Detect which cell encompasses the target text, then output its [X, Y] center coordinate. 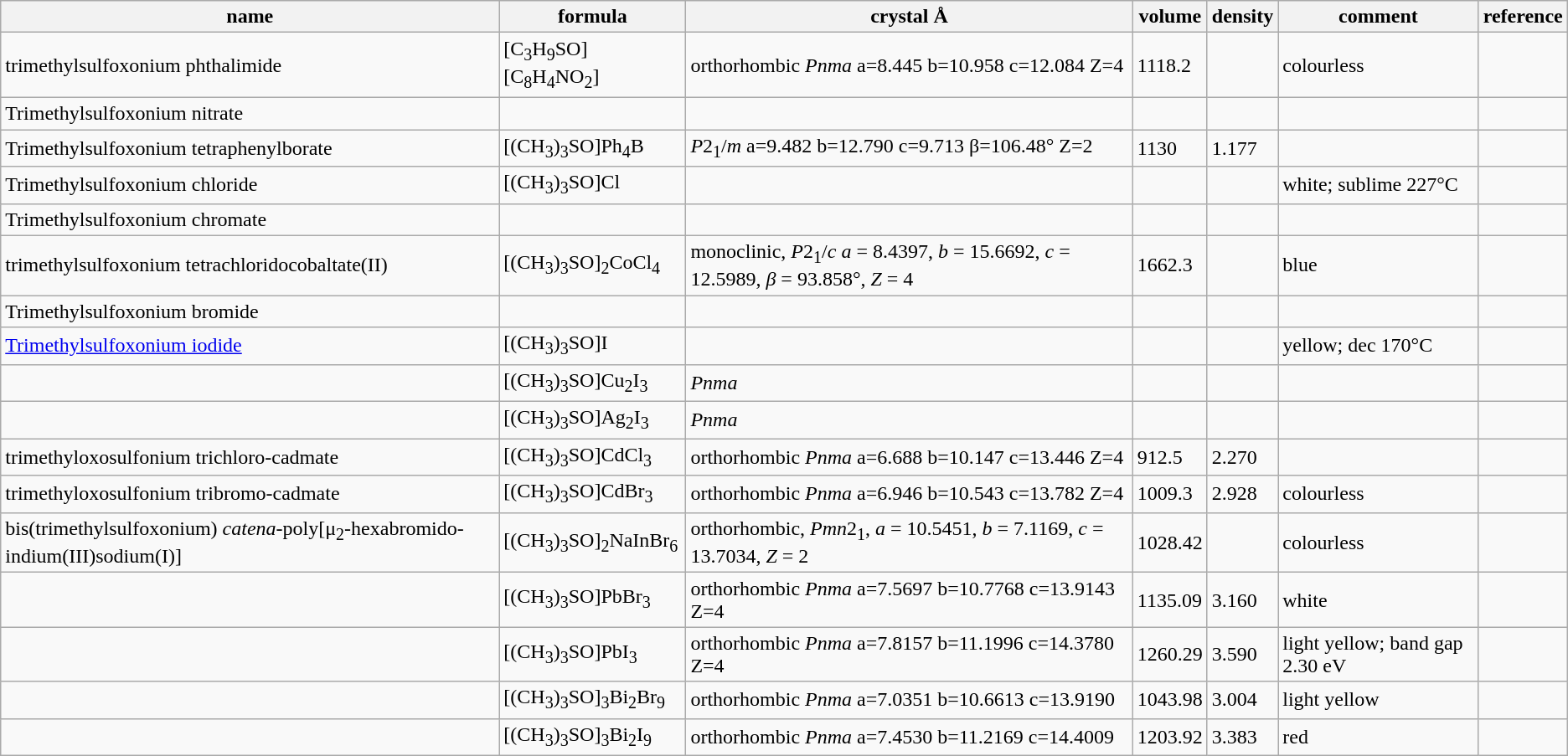
912.5 [1169, 457]
trimethylsulfoxonium phthalimide [250, 65]
1043.98 [1169, 700]
[(CH3)3SO]3Bi2I9 [593, 737]
bis(trimethylsulfoxonium) catena-poly[μ2-hexabromido-indium(III)sodium(I)] [250, 543]
[(CH3)3SO]3Bi2Br9 [593, 700]
density [1242, 17]
monoclinic, P21/c a = 8.4397, b = 15.6692, c = 12.5989, β = 93.858°, Z = 4 [910, 265]
3.383 [1242, 737]
[(CH3)3SO]PbI3 [593, 655]
formula [593, 17]
1028.42 [1169, 543]
[(CH3)3SO]CdCl3 [593, 457]
1662.3 [1169, 265]
white [1379, 599]
2.270 [1242, 457]
name [250, 17]
Trimethylsulfoxonium iodide [250, 346]
Trimethylsulfoxonium bromide [250, 311]
P21/m a=9.482 b=12.790 c=9.713 β=106.48° Z=2 [910, 147]
Trimethylsulfoxonium tetraphenylborate [250, 147]
light yellow [1379, 700]
3.004 [1242, 700]
1203.92 [1169, 737]
blue [1379, 265]
orthorhombic Pnma a=7.8157 b=11.1996 c=14.3780 Z=4 [910, 655]
[(CH3)3SO]PbBr3 [593, 599]
orthorhombic, Pmn21, a = 10.5451, b = 7.1169, c = 13.7034, Z = 2 [910, 543]
volume [1169, 17]
1130 [1169, 147]
yellow; dec 170°C [1379, 346]
[C3H9SO][C8H4NO2] [593, 65]
[(CH3)3SO]Ph4B [593, 147]
[(CH3)3SO]CdBr3 [593, 494]
crystal Å [910, 17]
[(CH3)3SO]Ag2I3 [593, 419]
1.177 [1242, 147]
3.590 [1242, 655]
1260.29 [1169, 655]
2.928 [1242, 494]
1118.2 [1169, 65]
orthorhombic Pnma a=8.445 b=10.958 c=12.084 Z=4 [910, 65]
[(CH3)3SO]I [593, 346]
orthorhombic Pnma a=7.5697 b=10.7768 c=13.9143 Z=4 [910, 599]
white; sublime 227°C [1379, 185]
trimethyloxosulfonium tribromo-cadmate [250, 494]
1135.09 [1169, 599]
Trimethylsulfoxonium chromate [250, 219]
Trimethylsulfoxonium chloride [250, 185]
Trimethylsulfoxonium nitrate [250, 113]
[(CH3)3SO]2CoCl4 [593, 265]
reference [1523, 17]
[(CH3)3SO]Cu2I3 [593, 383]
trimethyloxosulfonium trichloro-cadmate [250, 457]
[(CH3)3SO]2NaInBr6 [593, 543]
trimethylsulfoxonium tetrachloridocobaltate(II) [250, 265]
orthorhombic Pnma a=7.4530 b=11.2169 c=14.4009 [910, 737]
red [1379, 737]
orthorhombic Pnma a=6.688 b=10.147 c=13.446 Z=4 [910, 457]
orthorhombic Pnma a=6.946 b=10.543 c=13.782 Z=4 [910, 494]
comment [1379, 17]
light yellow; band gap 2.30 eV [1379, 655]
3.160 [1242, 599]
orthorhombic Pnma a=7.0351 b=10.6613 c=13.9190 [910, 700]
[(CH3)3SO]Cl [593, 185]
1009.3 [1169, 494]
